Scan for the cell matching the given text and deliver its (x, y) coordinate at center. 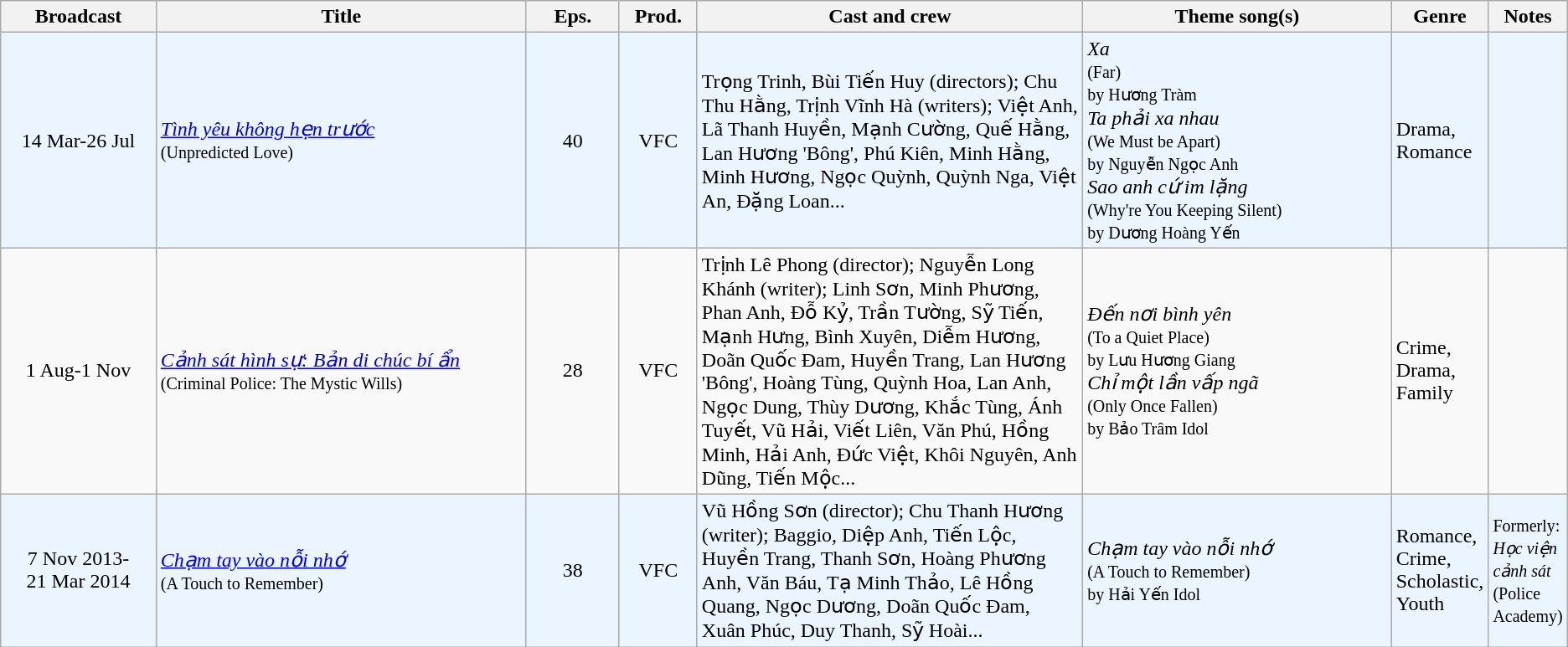
28 (573, 372)
7 Nov 2013-21 Mar 2014 (79, 570)
Broadcast (79, 17)
Prod. (658, 17)
Notes (1528, 17)
Cảnh sát hình sự: Bản di chúc bí ẩn (Criminal Police: The Mystic Wills) (341, 372)
Cast and crew (890, 17)
Drama, Romance (1440, 141)
Romance, Crime, Scholastic, Youth (1440, 570)
1 Aug-1 Nov (79, 372)
Xa (Far)by Hương TràmTa phải xa nhau (We Must be Apart)by Nguyễn Ngọc AnhSao anh cứ im lặng (Why're You Keeping Silent)by Dương Hoàng Yến (1238, 141)
Chạm tay vào nỗi nhớ (A Touch to Remember)by Hải Yến Idol (1238, 570)
Tình yêu không hẹn trước (Unpredicted Love) (341, 141)
Formerly: Học viện cảnh sát(Police Academy) (1528, 570)
Đến nơi bình yên (To a Quiet Place)by Lưu Hương GiangChỉ một lần vấp ngã (Only Once Fallen)by Bảo Trâm Idol (1238, 372)
Eps. (573, 17)
Theme song(s) (1238, 17)
38 (573, 570)
Crime, Drama, Family (1440, 372)
Chạm tay vào nỗi nhớ (A Touch to Remember) (341, 570)
Genre (1440, 17)
14 Mar-26 Jul (79, 141)
40 (573, 141)
Title (341, 17)
